For the text-containing cell, return its midpoint in (x, y) coordinate format. 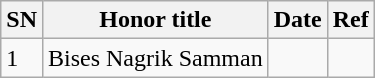
1 (22, 58)
Honor title (155, 20)
Bises Nagrik Samman (155, 58)
Ref (350, 20)
SN (22, 20)
Date (298, 20)
